Detect which cell encompasses the target text, then output its [X, Y] center coordinate. 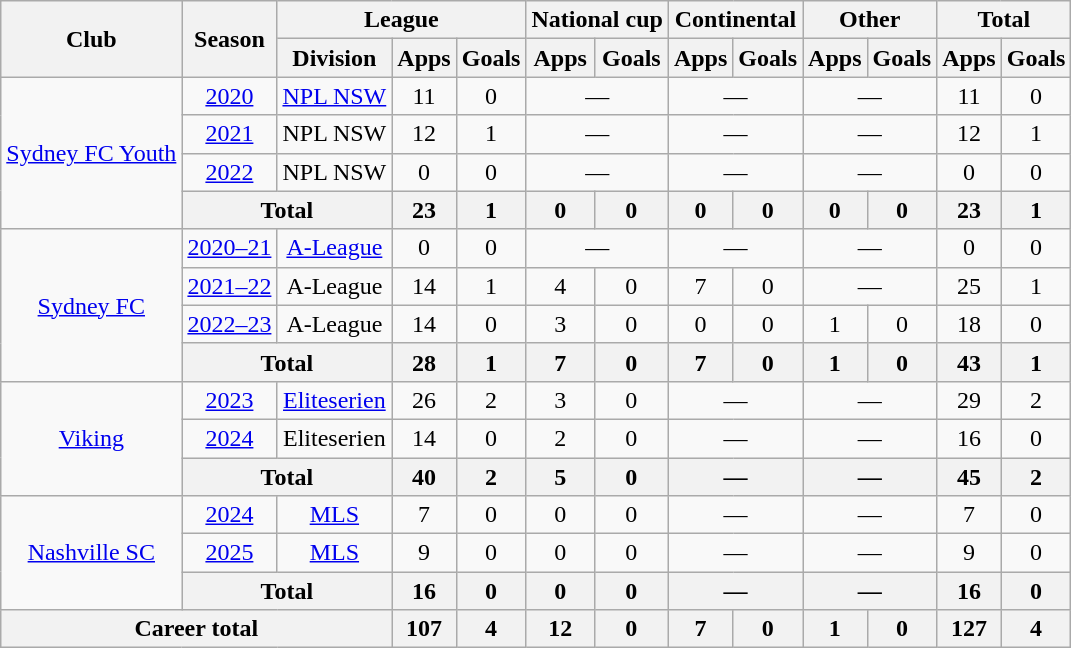
2023 [230, 400]
2021–22 [230, 286]
2020 [230, 96]
25 [969, 286]
Career total [196, 629]
Division [334, 58]
Sydney FC [92, 305]
Viking [92, 438]
18 [969, 324]
2021 [230, 134]
127 [969, 629]
29 [969, 400]
107 [424, 629]
28 [424, 362]
Season [230, 39]
40 [424, 477]
Club [92, 39]
43 [969, 362]
26 [424, 400]
2020–21 [230, 248]
League [402, 20]
Other [870, 20]
Continental [735, 20]
Nashville SC [92, 553]
National cup [597, 20]
5 [560, 477]
2022 [230, 172]
2022–23 [230, 324]
Sydney FC Youth [92, 153]
45 [969, 477]
2025 [230, 553]
